Provide the (x, y) coordinate of the cell's center where the given text is located.  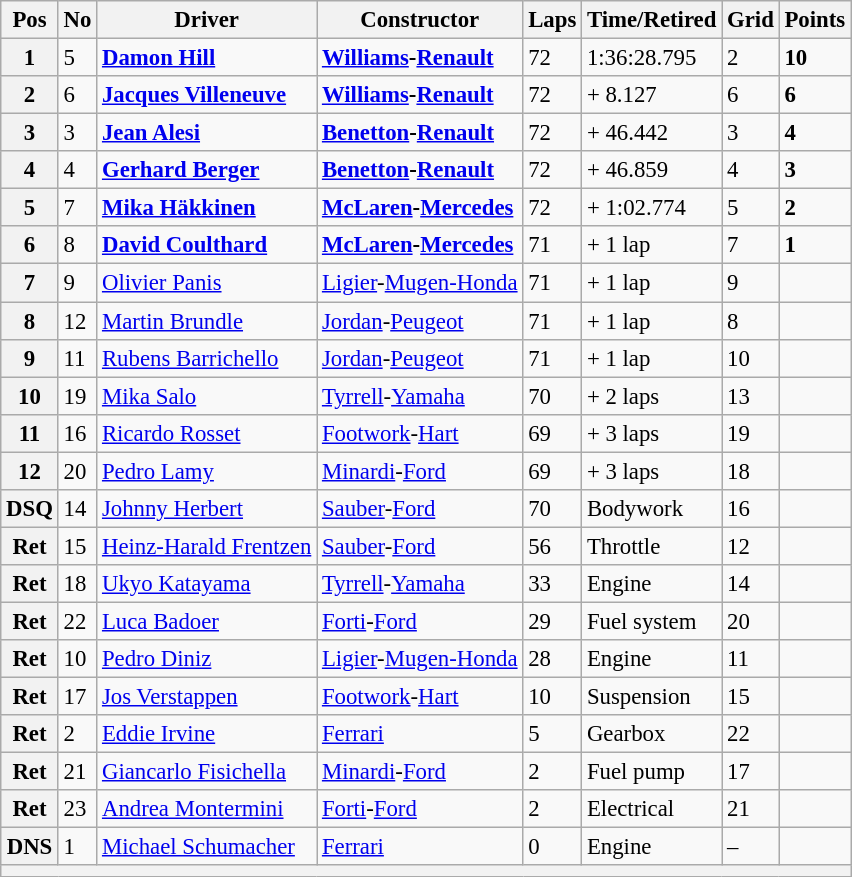
0 (552, 847)
Pos (30, 20)
29 (552, 621)
Electrical (652, 809)
Olivier Panis (207, 283)
Gerhard Berger (207, 170)
+ 46.859 (652, 170)
Pedro Diniz (207, 659)
28 (552, 659)
Jos Verstappen (207, 697)
+ 2 laps (652, 396)
Jean Alesi (207, 133)
13 (750, 396)
Ukyo Katayama (207, 584)
Driver (207, 20)
Damon Hill (207, 58)
Andrea Montermini (207, 809)
Rubens Barrichello (207, 358)
Jacques Villeneuve (207, 95)
Mika Häkkinen (207, 208)
1:36:28.795 (652, 58)
Pedro Lamy (207, 471)
Constructor (420, 20)
Giancarlo Fisichella (207, 772)
Suspension (652, 697)
Fuel system (652, 621)
Mika Salo (207, 396)
Laps (552, 20)
Johnny Herbert (207, 509)
No (77, 20)
Michael Schumacher (207, 847)
+ 8.127 (652, 95)
+ 1:02.774 (652, 208)
Heinz-Harald Frentzen (207, 546)
Time/Retired (652, 20)
DSQ (30, 509)
23 (77, 809)
Ricardo Rosset (207, 433)
David Coulthard (207, 245)
Fuel pump (652, 772)
33 (552, 584)
Martin Brundle (207, 321)
56 (552, 546)
Points (814, 20)
DNS (30, 847)
Luca Badoer (207, 621)
Bodywork (652, 509)
Gearbox (652, 734)
Grid (750, 20)
Throttle (652, 546)
+ 46.442 (652, 133)
– (750, 847)
Eddie Irvine (207, 734)
